Locate the cell with the specified text and output its [x, y] center coordinate. 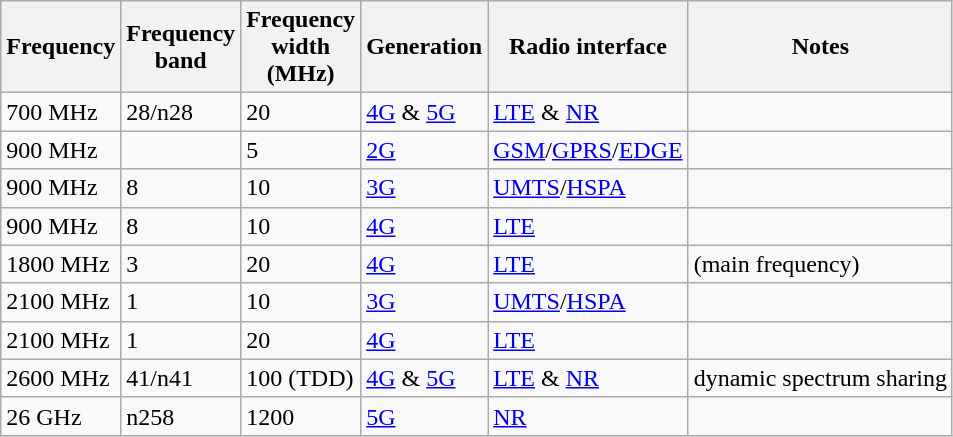
GSM/GPRS/EDGE [588, 150]
5G [424, 416]
Frequencyband [181, 47]
n258 [181, 416]
Frequencywidth(MHz) [301, 47]
Notes [820, 47]
Frequency [61, 47]
dynamic spectrum sharing [820, 378]
41/n41 [181, 378]
2600 MHz [61, 378]
28/n28 [181, 112]
NR [588, 416]
1800 MHz [61, 264]
1200 [301, 416]
100 (TDD) [301, 378]
Radio interface [588, 47]
(main frequency) [820, 264]
Generation [424, 47]
26 GHz [61, 416]
700 MHz [61, 112]
5 [301, 150]
3 [181, 264]
2G [424, 150]
